Search for the cell housing the specified text and yield its [X, Y] center coordinate. 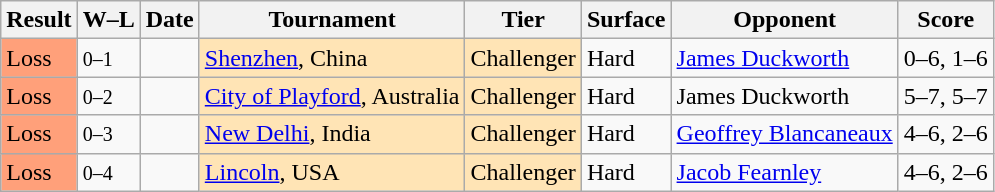
City of Playford, Australia [332, 96]
Geoffrey Blancaneaux [784, 134]
5–7, 5–7 [946, 96]
Tournament [332, 20]
Opponent [784, 20]
0–3 [108, 134]
W–L [108, 20]
Jacob Fearnley [784, 172]
Tier [523, 20]
0–2 [108, 96]
New Delhi, India [332, 134]
Shenzhen, China [332, 58]
Date [170, 20]
Lincoln, USA [332, 172]
Surface [626, 20]
0–1 [108, 58]
Result [39, 20]
Score [946, 20]
0–6, 1–6 [946, 58]
0–4 [108, 172]
